Search for the cell housing the specified text and yield its (X, Y) center coordinate. 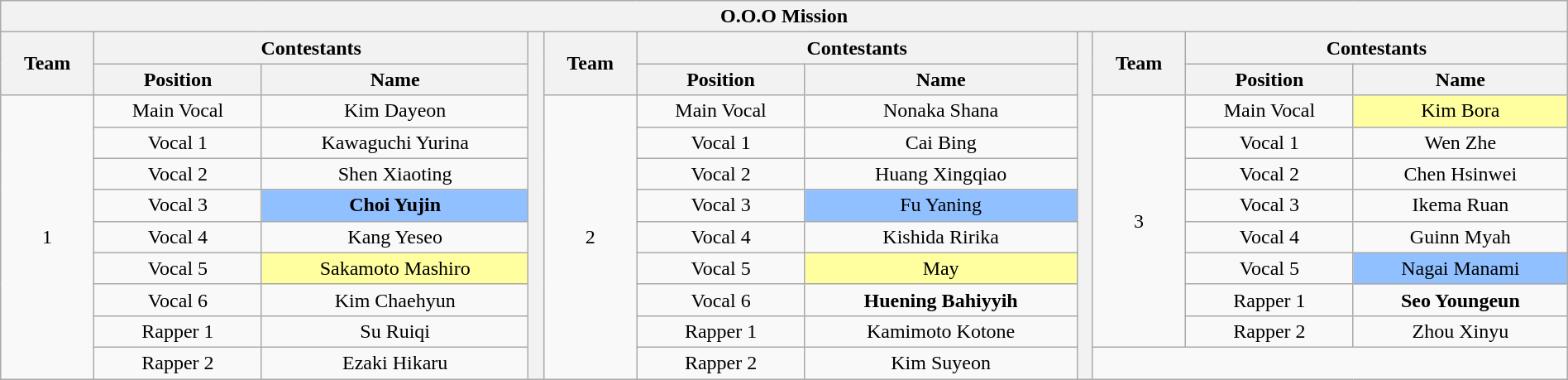
Kim Suyeon (941, 363)
Su Ruiqi (394, 331)
O.O.O Mission (784, 17)
Nagai Manami (1460, 268)
Fu Yaning (941, 205)
Kishida Ririka (941, 237)
Huening Bahiyyih (941, 300)
Kamimoto Kotone (941, 331)
Kim Dayeon (394, 111)
Kawaguchi Yurina (394, 142)
Kang Yeseo (394, 237)
Kim Chaehyun (394, 300)
Kim Bora (1460, 111)
Ezaki Hikaru (394, 363)
Ikema Ruan (1460, 205)
Choi Yujin (394, 205)
Cai Bing (941, 142)
May (941, 268)
3 (1140, 221)
Wen Zhe (1460, 142)
Zhou Xinyu (1460, 331)
Huang Xingqiao (941, 174)
Chen Hsinwei (1460, 174)
Seo Youngeun (1460, 300)
2 (590, 237)
Sakamoto Mashiro (394, 268)
1 (48, 237)
Guinn Myah (1460, 237)
Nonaka Shana (941, 111)
Shen Xiaoting (394, 174)
